Find where the given text appears and provide that cell's center as (X, Y) coordinate. 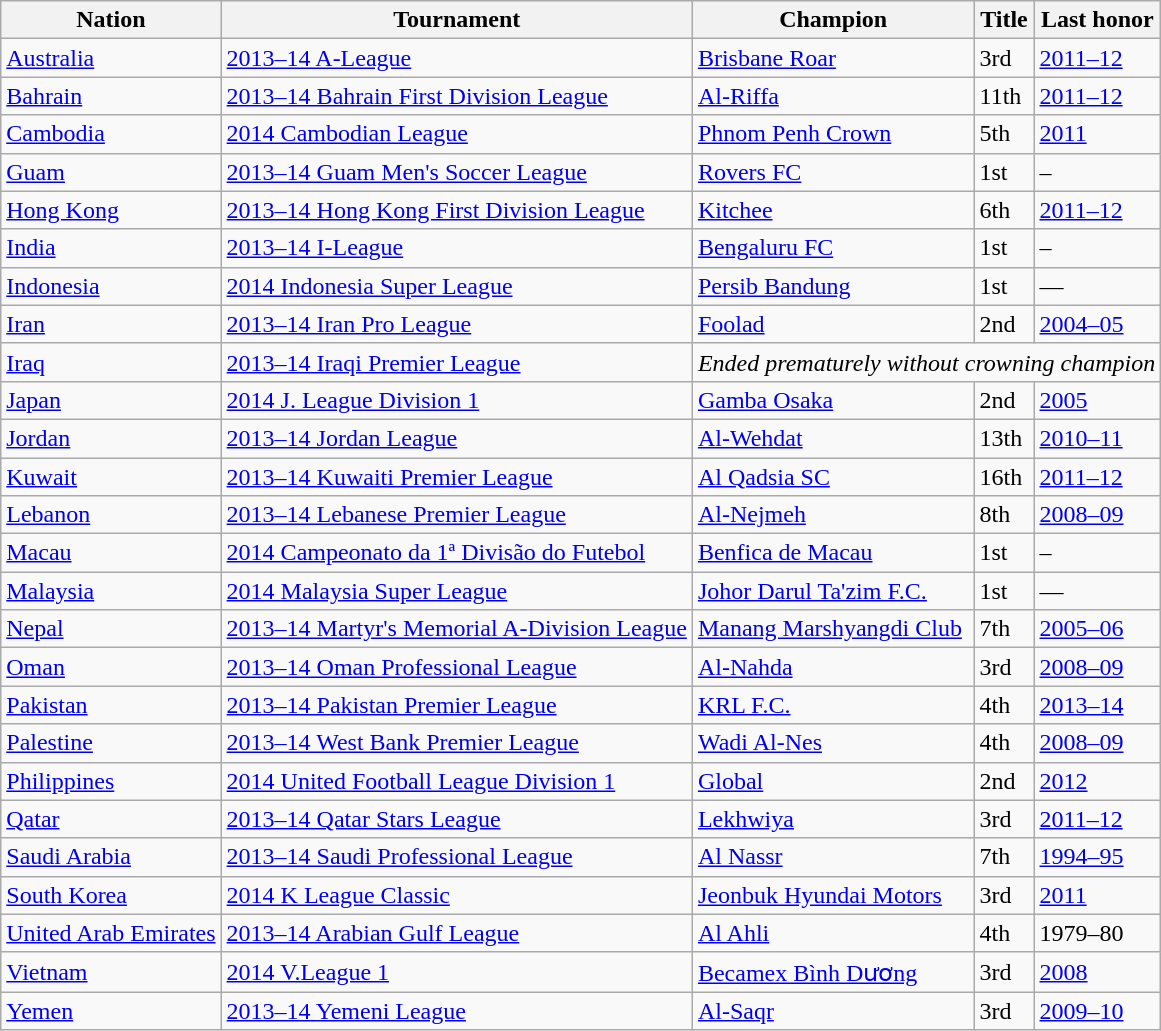
Tournament (456, 20)
Last honor (1098, 20)
2009–10 (1098, 1011)
Al Ahli (833, 933)
Nation (111, 20)
Macau (111, 553)
Vietnam (111, 972)
Title (1004, 20)
2013–14 I-League (456, 248)
Kitchee (833, 210)
Ended prematurely without crowning champion (926, 362)
2013–14 Iraqi Premier League (456, 362)
Al Qadsia SC (833, 477)
2013–14 Guam Men's Soccer League (456, 172)
2013–14 Pakistan Premier League (456, 705)
Bengaluru FC (833, 248)
2013–14 Jordan League (456, 438)
Global (833, 781)
2010–11 (1098, 438)
5th (1004, 134)
16th (1004, 477)
Lekhwiya (833, 819)
Nepal (111, 629)
13th (1004, 438)
2014 Malaysia Super League (456, 591)
Saudi Arabia (111, 857)
2014 Cambodian League (456, 134)
Oman (111, 667)
2005–06 (1098, 629)
Iran (111, 324)
Cambodia (111, 134)
Japan (111, 400)
Becamex Bình Dương (833, 972)
Al-Wehdat (833, 438)
1994–95 (1098, 857)
2013–14 Kuwaiti Premier League (456, 477)
1979–80 (1098, 933)
2013–14 Yemeni League (456, 1011)
Brisbane Roar (833, 58)
Champion (833, 20)
Al-Riffa (833, 96)
2012 (1098, 781)
Al Nassr (833, 857)
Wadi Al-Nes (833, 743)
2013–14 (1098, 705)
Australia (111, 58)
Jordan (111, 438)
11th (1004, 96)
2014 K League Classic (456, 895)
Palestine (111, 743)
2013–14 Oman Professional League (456, 667)
Manang Marshyangdi Club (833, 629)
Jeonbuk Hyundai Motors (833, 895)
2013–14 Iran Pro League (456, 324)
2014 J. League Division 1 (456, 400)
2005 (1098, 400)
2013–14 Bahrain First Division League (456, 96)
Pakistan (111, 705)
Benfica de Macau (833, 553)
Iraq (111, 362)
2008 (1098, 972)
Kuwait (111, 477)
2013–14 Hong Kong First Division League (456, 210)
Qatar (111, 819)
2014 V.League 1 (456, 972)
Yemen (111, 1011)
2004–05 (1098, 324)
8th (1004, 515)
Bahrain (111, 96)
Malaysia (111, 591)
6th (1004, 210)
2013–14 West Bank Premier League (456, 743)
2013–14 Qatar Stars League (456, 819)
2013–14 Martyr's Memorial A-Division League (456, 629)
Persib Bandung (833, 286)
Phnom Penh Crown (833, 134)
Rovers FC (833, 172)
India (111, 248)
Indonesia (111, 286)
KRL F.C. (833, 705)
Hong Kong (111, 210)
Al-Nahda (833, 667)
Lebanon (111, 515)
Johor Darul Ta'zim F.C. (833, 591)
2014 Indonesia Super League (456, 286)
Al-Saqr (833, 1011)
Al-Nejmeh (833, 515)
Guam (111, 172)
2013–14 A-League (456, 58)
South Korea (111, 895)
2013–14 Arabian Gulf League (456, 933)
2014 United Football League Division 1 (456, 781)
Foolad (833, 324)
United Arab Emirates (111, 933)
2013–14 Lebanese Premier League (456, 515)
Philippines (111, 781)
Gamba Osaka (833, 400)
2013–14 Saudi Professional League (456, 857)
2014 Campeonato da 1ª Divisão do Futebol (456, 553)
